Determine the (x, y) coordinate at the center of the cell enclosing the given text.  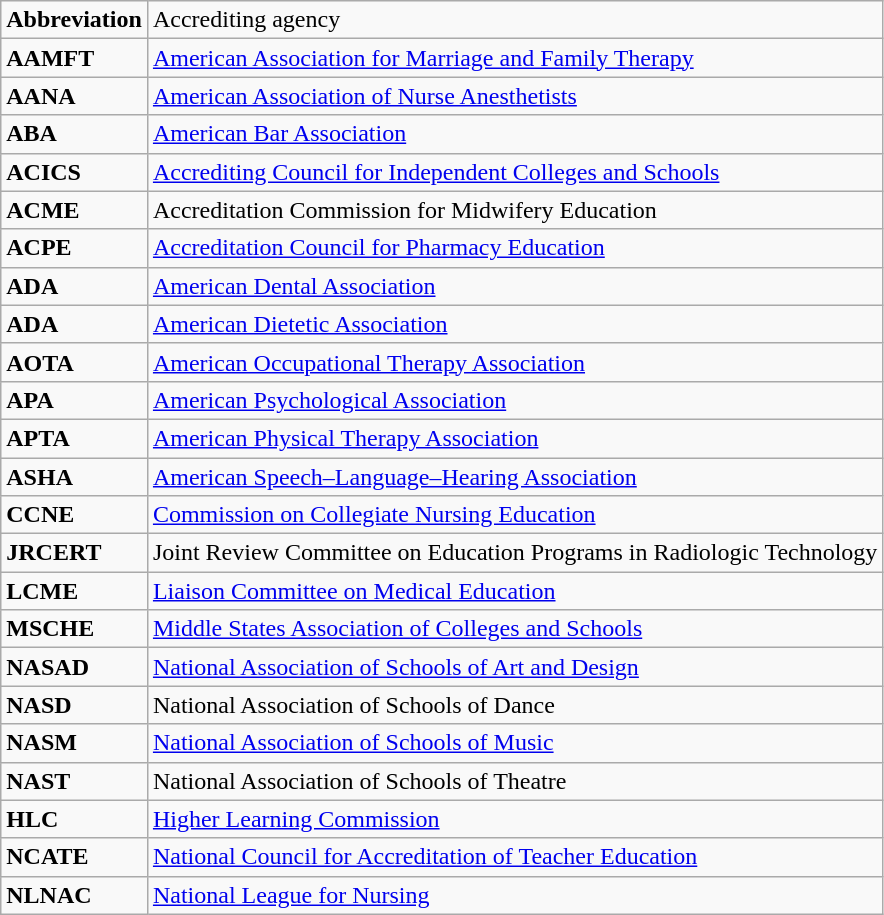
American Association for Marriage and Family Therapy (515, 58)
ACICS (74, 172)
National Council for Accreditation of Teacher Education (515, 857)
Accrediting agency (515, 20)
American Dietetic Association (515, 324)
Liaison Committee on Medical Education (515, 591)
American Association of Nurse Anesthetists (515, 96)
ASHA (74, 477)
Accreditation Council for Pharmacy Education (515, 248)
American Speech–Language–Hearing Association (515, 477)
Accreditation Commission for Midwifery Education (515, 210)
Joint Review Committee on Education Programs in Radiologic Technology (515, 553)
Accrediting Council for Independent Colleges and Schools (515, 172)
National Association of Schools of Dance (515, 705)
American Dental Association (515, 286)
NLNAC (74, 895)
ACPE (74, 248)
APA (74, 400)
National Association of Schools of Theatre (515, 781)
AAMFT (74, 58)
NAST (74, 781)
NASAD (74, 667)
Commission on Collegiate Nursing Education (515, 515)
LCME (74, 591)
Middle States Association of Colleges and Schools (515, 629)
American Psychological Association (515, 400)
ABA (74, 134)
American Occupational Therapy Association (515, 362)
APTA (74, 438)
ACME (74, 210)
AOTA (74, 362)
Higher Learning Commission (515, 819)
HLC (74, 819)
AANA (74, 96)
National Association of Schools of Art and Design (515, 667)
JRCERT (74, 553)
NASD (74, 705)
National Association of Schools of Music (515, 743)
Abbreviation (74, 20)
National League for Nursing (515, 895)
NCATE (74, 857)
American Physical Therapy Association (515, 438)
MSCHE (74, 629)
American Bar Association (515, 134)
CCNE (74, 515)
NASM (74, 743)
